Search for the cell housing the specified text and yield its [x, y] center coordinate. 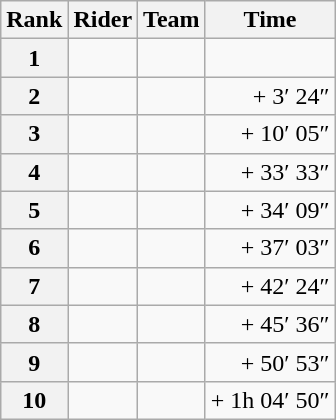
7 [34, 286]
Rider [103, 20]
+ 34′ 09″ [270, 210]
+ 37′ 03″ [270, 248]
+ 33′ 33″ [270, 172]
5 [34, 210]
8 [34, 324]
10 [34, 400]
Team [172, 20]
1 [34, 58]
+ 50′ 53″ [270, 362]
9 [34, 362]
+ 45′ 36″ [270, 324]
2 [34, 96]
3 [34, 134]
6 [34, 248]
+ 10′ 05″ [270, 134]
Time [270, 20]
+ 1h 04′ 50″ [270, 400]
+ 3′ 24″ [270, 96]
+ 42′ 24″ [270, 286]
Rank [34, 20]
4 [34, 172]
